Locate the cell with the specified text and output its (X, Y) center coordinate. 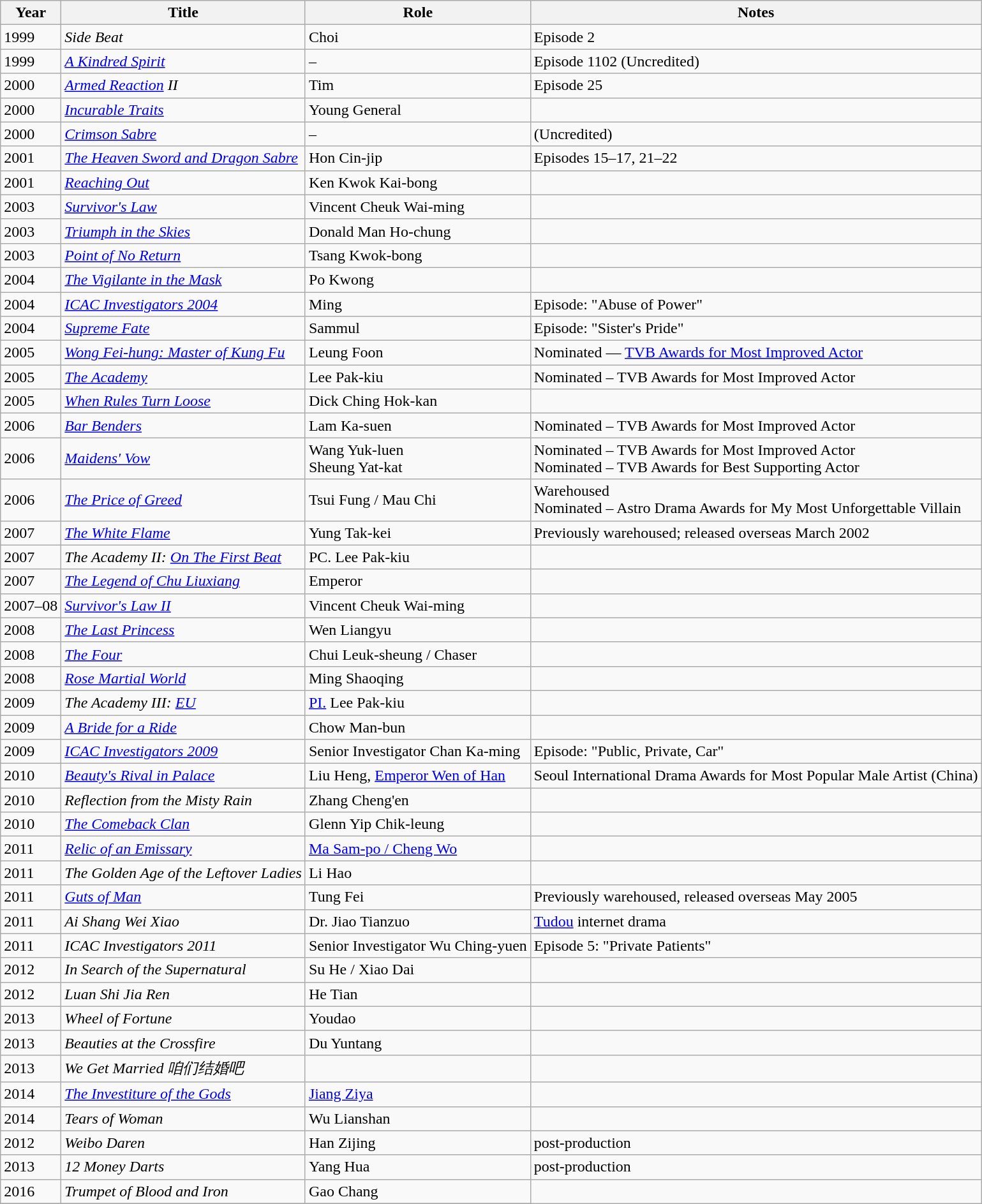
Senior Investigator Wu Ching-yuen (417, 946)
PI. Lee Pak-kiu (417, 702)
Incurable Traits (184, 110)
When Rules Turn Loose (184, 401)
Hon Cin-jip (417, 158)
Ken Kwok Kai-bong (417, 182)
Bar Benders (184, 426)
2007–08 (31, 606)
The Academy III: EU (184, 702)
Glenn Yip Chik-leung (417, 824)
Yung Tak-kei (417, 533)
Su He / Xiao Dai (417, 970)
Young General (417, 110)
Donald Man Ho-chung (417, 231)
Han Zijing (417, 1143)
Weibo Daren (184, 1143)
Tsui Fung / Mau Chi (417, 500)
Ma Sam-po / Cheng Wo (417, 849)
Episode: "Sister's Pride" (755, 329)
Maidens' Vow (184, 458)
Ai Shang Wei Xiao (184, 921)
PC. Lee Pak-kiu (417, 557)
Survivor's Law II (184, 606)
The Last Princess (184, 630)
Lee Pak-kiu (417, 377)
Relic of an Emissary (184, 849)
Senior Investigator Chan Ka-ming (417, 752)
Dr. Jiao Tianzuo (417, 921)
Choi (417, 37)
Emperor (417, 581)
Point of No Return (184, 255)
Ming Shaoqing (417, 678)
Tears of Woman (184, 1119)
Tung Fei (417, 897)
The Golden Age of the Leftover Ladies (184, 873)
The Four (184, 654)
Episode: "Abuse of Power" (755, 304)
Nominated – TVB Awards for Most Improved ActorNominated – TVB Awards for Best Supporting Actor (755, 458)
Ming (417, 304)
Zhang Cheng'en (417, 800)
The Comeback Clan (184, 824)
Episode 2 (755, 37)
Supreme Fate (184, 329)
Episodes 15–17, 21–22 (755, 158)
Episode 5: "Private Patients" (755, 946)
Youdao (417, 1018)
Trumpet of Blood and Iron (184, 1191)
In Search of the Supernatural (184, 970)
Wang Yuk-luen Sheung Yat-kat (417, 458)
ICAC Investigators 2011 (184, 946)
Du Yuntang (417, 1043)
Nominated — TVB Awards for Most Improved Actor (755, 353)
Seoul International Drama Awards for Most Popular Male Artist (China) (755, 776)
Wen Liangyu (417, 630)
The Academy II: On The First Beat (184, 557)
Crimson Sabre (184, 134)
WarehousedNominated – Astro Drama Awards for My Most Unforgettable Villain (755, 500)
Chui Leuk-sheung / Chaser (417, 654)
12 Money Darts (184, 1167)
The Price of Greed (184, 500)
Tudou internet drama (755, 921)
(Uncredited) (755, 134)
Lam Ka-suen (417, 426)
The Vigilante in the Mask (184, 279)
A Bride for a Ride (184, 727)
Previously warehoused; released overseas March 2002 (755, 533)
Armed Reaction II (184, 85)
Tim (417, 85)
Side Beat (184, 37)
Episode 1102 (Uncredited) (755, 61)
Title (184, 13)
Liu Heng, Emperor Wen of Han (417, 776)
A Kindred Spirit (184, 61)
Role (417, 13)
Guts of Man (184, 897)
ICAC Investigators 2004 (184, 304)
Beauties at the Crossfire (184, 1043)
Jiang Ziya (417, 1094)
Po Kwong (417, 279)
Yang Hua (417, 1167)
Tsang Kwok-bong (417, 255)
The Heaven Sword and Dragon Sabre (184, 158)
Wong Fei-hung: Master of Kung Fu (184, 353)
The Academy (184, 377)
Li Hao (417, 873)
Leung Foon (417, 353)
ICAC Investigators 2009 (184, 752)
Previously warehoused, released overseas May 2005 (755, 897)
Sammul (417, 329)
The Legend of Chu Liuxiang (184, 581)
2016 (31, 1191)
Chow Man-bun (417, 727)
Reaching Out (184, 182)
He Tian (417, 994)
Reflection from the Misty Rain (184, 800)
Luan Shi Jia Ren (184, 994)
Dick Ching Hok-kan (417, 401)
The Investiture of the Gods (184, 1094)
The White Flame (184, 533)
Wheel of Fortune (184, 1018)
We Get Married 咱们结婚吧 (184, 1068)
Notes (755, 13)
Triumph in the Skies (184, 231)
Episode 25 (755, 85)
Wu Lianshan (417, 1119)
Year (31, 13)
Beauty's Rival in Palace (184, 776)
Survivor's Law (184, 207)
Episode: "Public, Private, Car" (755, 752)
Gao Chang (417, 1191)
Rose Martial World (184, 678)
